For the text-containing cell, return its midpoint in (x, y) coordinate format. 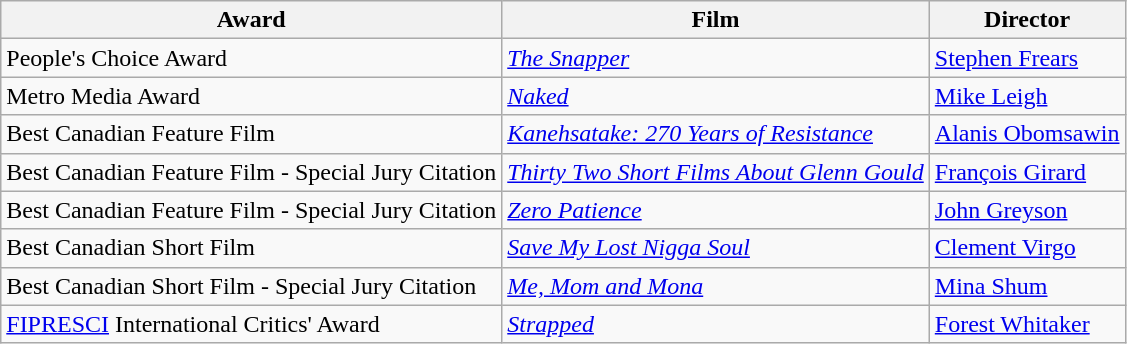
Thirty Two Short Films About Glenn Gould (716, 172)
Mike Leigh (1027, 96)
Naked (716, 96)
Strapped (716, 324)
The Snapper (716, 58)
Mina Shum (1027, 286)
FIPRESCI International Critics' Award (252, 324)
Best Canadian Short Film - Special Jury Citation (252, 286)
Director (1027, 20)
Metro Media Award (252, 96)
Save My Lost Nigga Soul (716, 248)
Film (716, 20)
Stephen Frears (1027, 58)
François Girard (1027, 172)
Alanis Obomsawin (1027, 134)
Forest Whitaker (1027, 324)
Zero Patience (716, 210)
Award (252, 20)
John Greyson (1027, 210)
Best Canadian Feature Film (252, 134)
People's Choice Award (252, 58)
Best Canadian Short Film (252, 248)
Clement Virgo (1027, 248)
Kanehsatake: 270 Years of Resistance (716, 134)
Me, Mom and Mona (716, 286)
